From the cell containing the given text, extract its center point as (X, Y) coordinate. 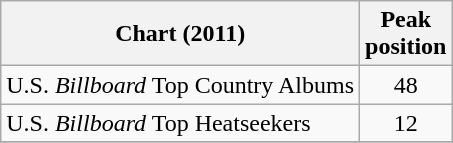
U.S. Billboard Top Country Albums (180, 85)
U.S. Billboard Top Heatseekers (180, 123)
Chart (2011) (180, 34)
12 (406, 123)
Peakposition (406, 34)
48 (406, 85)
